Return (x, y) of the center of cell containing provided text 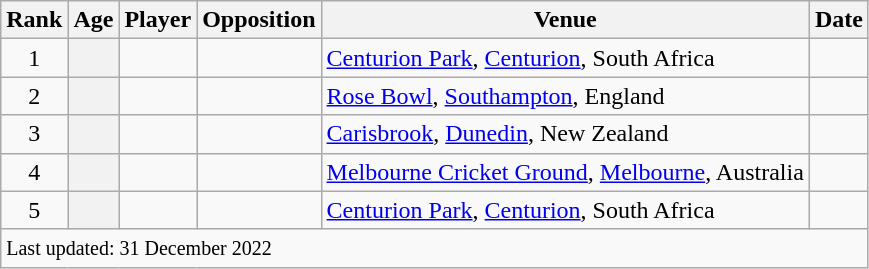
Player (158, 20)
5 (34, 210)
1 (34, 58)
Age (94, 20)
3 (34, 134)
Date (838, 20)
Venue (565, 20)
Melbourne Cricket Ground, Melbourne, Australia (565, 172)
Last updated: 31 December 2022 (435, 248)
2 (34, 96)
Rose Bowl, Southampton, England (565, 96)
Rank (34, 20)
Carisbrook, Dunedin, New Zealand (565, 134)
4 (34, 172)
Opposition (259, 20)
